Provide the [X, Y] coordinate of the cell's center where the given text is located.  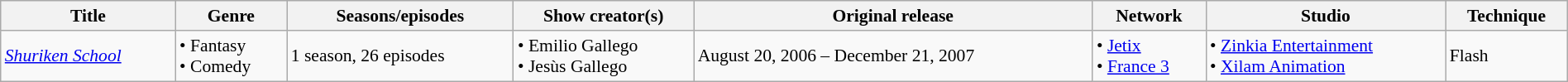
Genre [232, 16]
Seasons/episodes [400, 16]
1 season, 26 episodes [400, 56]
Show creator(s) [604, 16]
August 20, 2006 – December 21, 2007 [893, 56]
• Fantasy• Comedy [232, 56]
• Zinkia Entertainment• Xilam Animation [1326, 56]
Title [88, 16]
Technique [1507, 16]
Network [1150, 16]
Studio [1326, 16]
Original release [893, 16]
• Emilio Gallego• Jesùs Gallego [604, 56]
Flash [1507, 56]
Shuriken School [88, 56]
• Jetix• France 3 [1150, 56]
